From the cell containing the given text, extract its center point as [X, Y] coordinate. 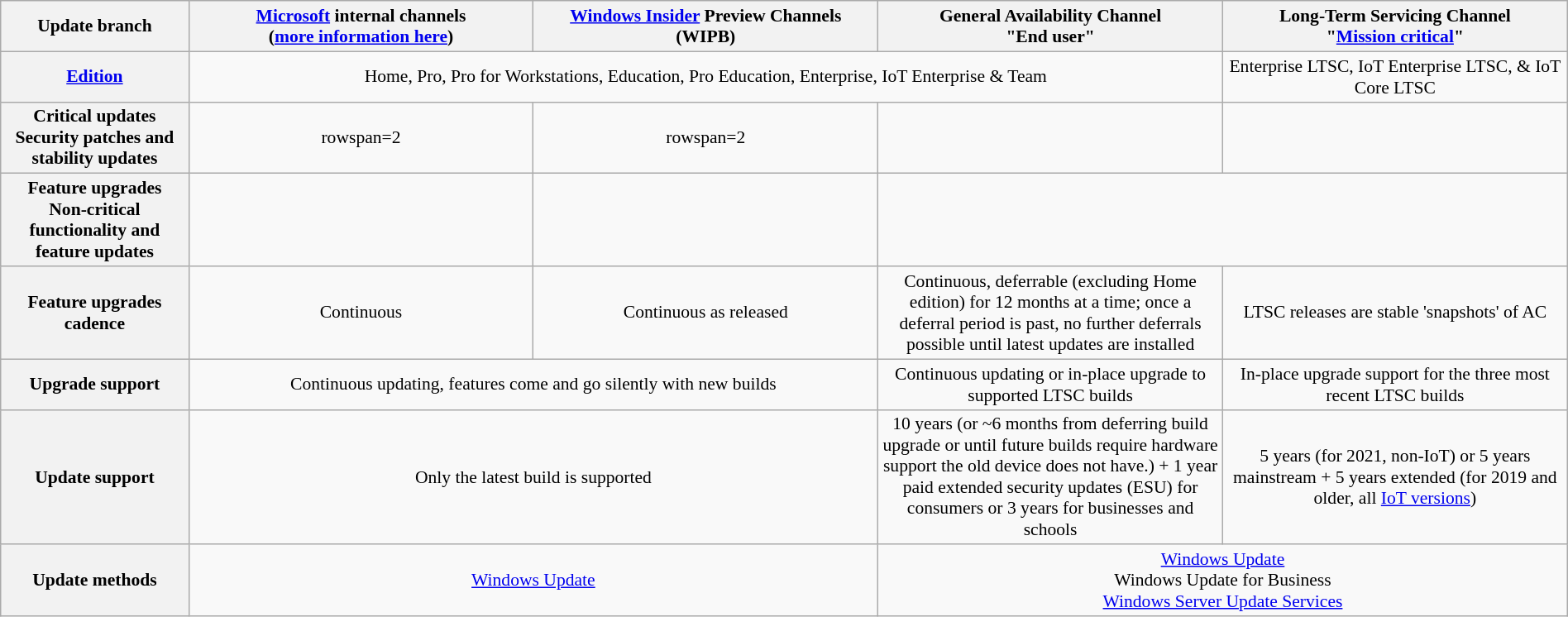
Feature upgrades cadence [94, 313]
5 years (for 2021, non-IoT) or 5 years mainstream + 5 years extended (for 2019 and older, all IoT versions) [1394, 476]
Windows UpdateWindows Update for BusinessWindows Server Update Services [1223, 581]
Update support [94, 476]
Microsoft internal channels(more information here) [361, 26]
Only the latest build is supported [533, 476]
Edition [94, 76]
Feature upgradesNon-critical functionality and feature updates [94, 220]
Long-Term Servicing Channel"Mission critical" [1394, 26]
Critical updatesSecurity patches and stability updates [94, 137]
In-place upgrade support for the three most recent LTSC builds [1394, 384]
Continuous updating or in-place upgrade to supported LTSC builds [1050, 384]
Upgrade support [94, 384]
Continuous [361, 313]
Continuous updating, features come and go silently with new builds [533, 384]
Windows Update [533, 581]
General Availability Channel"End user" [1050, 26]
Update methods [94, 581]
Windows Insider Preview Channels(WIPB) [706, 26]
Enterprise LTSC, IoT Enterprise LTSC, & IoT Core LTSC [1394, 76]
Continuous as released [706, 313]
Home, Pro, Pro for Workstations, Education, Pro Education, Enterprise, IoT Enterprise & Team [705, 76]
Update branch [94, 26]
LTSC releases are stable 'snapshots' of AC [1394, 313]
